Find where the given text appears and provide that cell's center as [x, y] coordinate. 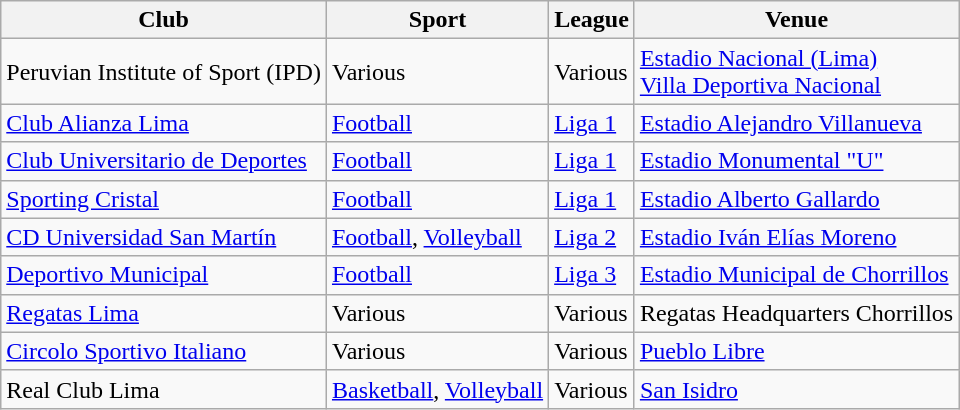
League [592, 20]
Sport [437, 20]
Club Alianza Lima [164, 123]
Estadio Monumental "U" [796, 161]
Club [164, 20]
Pueblo Libre [796, 351]
Venue [796, 20]
Estadio Iván Elías Moreno [796, 237]
Estadio Nacional (Lima)Villa Deportiva Nacional [796, 72]
Peruvian Institute of Sport (IPD) [164, 72]
Football, Volleyball [437, 237]
Basketball, Volleyball [437, 389]
Liga 3 [592, 275]
Sporting Cristal [164, 199]
Real Club Lima [164, 389]
Deportivo Municipal [164, 275]
Estadio Alberto Gallardo [796, 199]
CD Universidad San Martín [164, 237]
Regatas Headquarters Chorrillos [796, 313]
Regatas Lima [164, 313]
Liga 2 [592, 237]
Circolo Sportivo Italiano [164, 351]
Estadio Municipal de Chorrillos [796, 275]
Club Universitario de Deportes [164, 161]
San Isidro [796, 389]
Estadio Alejandro Villanueva [796, 123]
